Determine the (X, Y) coordinate at the center of the cell enclosing the given text.  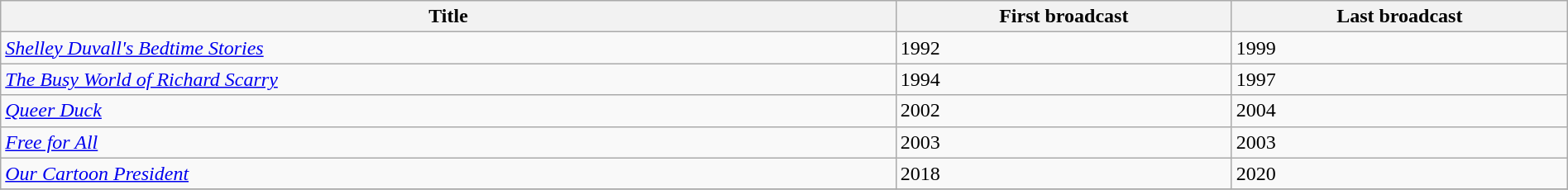
Our Cartoon President (448, 173)
Title (448, 17)
Free for All (448, 142)
Last broadcast (1399, 17)
1994 (1064, 79)
2002 (1064, 111)
2004 (1399, 111)
2020 (1399, 173)
1992 (1064, 48)
2018 (1064, 173)
Shelley Duvall's Bedtime Stories (448, 48)
The Busy World of Richard Scarry (448, 79)
First broadcast (1064, 17)
Queer Duck (448, 111)
1999 (1399, 48)
1997 (1399, 79)
